Search for the cell housing the specified text and yield its [X, Y] center coordinate. 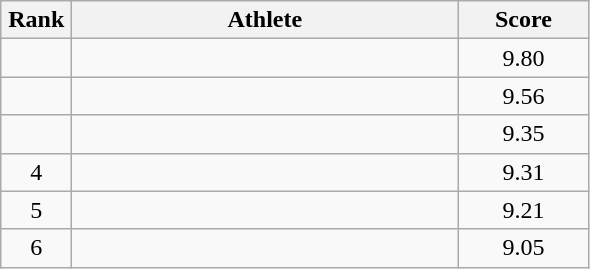
9.21 [524, 210]
9.05 [524, 248]
Rank [36, 20]
5 [36, 210]
Athlete [265, 20]
4 [36, 172]
Score [524, 20]
6 [36, 248]
9.80 [524, 58]
9.31 [524, 172]
9.35 [524, 134]
9.56 [524, 96]
